From the cell containing the given text, extract its center point as [x, y] coordinate. 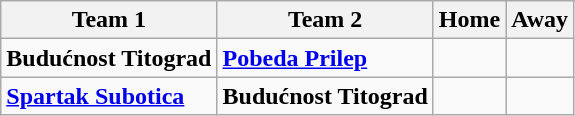
Pobeda Prilep [325, 58]
Away [540, 20]
Team 2 [325, 20]
Spartak Subotica [109, 96]
Team 1 [109, 20]
Home [469, 20]
